From the cell containing the given text, extract its center point as (x, y) coordinate. 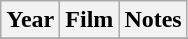
Film (90, 20)
Notes (153, 20)
Year (30, 20)
